For the text-containing cell, return its midpoint in (X, Y) coordinate format. 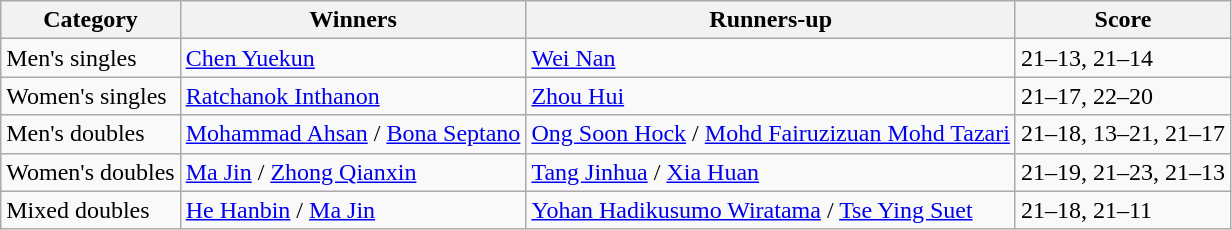
21–17, 22–20 (1122, 96)
Ratchanok Inthanon (353, 96)
Men's singles (90, 58)
Tang Jinhua / Xia Huan (771, 172)
Men's doubles (90, 134)
Ma Jin / Zhong Qianxin (353, 172)
21–18, 21–11 (1122, 210)
Ong Soon Hock / Mohd Fairuzizuan Mohd Tazari (771, 134)
21–19, 21–23, 21–13 (1122, 172)
Women's singles (90, 96)
Winners (353, 20)
Zhou Hui (771, 96)
Women's doubles (90, 172)
Chen Yuekun (353, 58)
Mixed doubles (90, 210)
Score (1122, 20)
He Hanbin / Ma Jin (353, 210)
Mohammad Ahsan / Bona Septano (353, 134)
Runners-up (771, 20)
21–18, 13–21, 21–17 (1122, 134)
Yohan Hadikusumo Wiratama / Tse Ying Suet (771, 210)
21–13, 21–14 (1122, 58)
Category (90, 20)
Wei Nan (771, 58)
